Search for the cell housing the specified text and yield its (x, y) center coordinate. 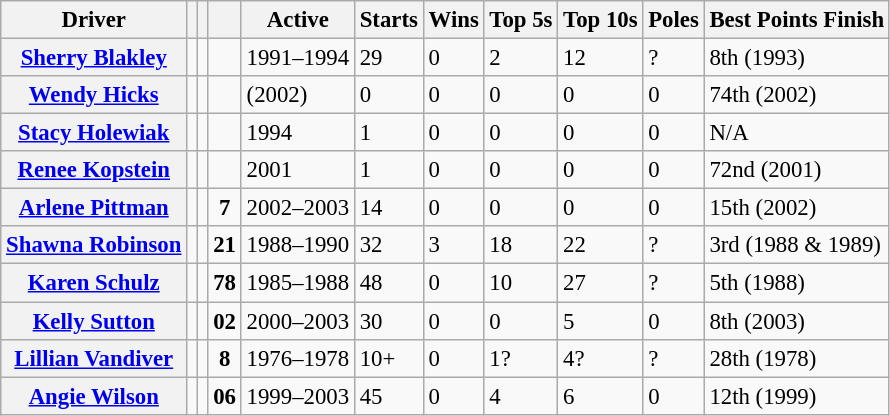
Driver (94, 20)
8 (224, 358)
1994 (298, 133)
8th (2003) (796, 321)
Kelly Sutton (94, 321)
Top 10s (600, 20)
32 (388, 245)
29 (388, 58)
21 (224, 245)
22 (600, 245)
2 (521, 58)
28th (1978) (796, 358)
30 (388, 321)
12th (1999) (796, 396)
Lillian Vandiver (94, 358)
78 (224, 283)
1? (521, 358)
4? (600, 358)
Starts (388, 20)
14 (388, 208)
10+ (388, 358)
15th (2002) (796, 208)
7 (224, 208)
27 (600, 283)
02 (224, 321)
Karen Schulz (94, 283)
1985–1988 (298, 283)
2002–2003 (298, 208)
4 (521, 396)
3 (454, 245)
Stacy Holewiak (94, 133)
10 (521, 283)
Poles (674, 20)
5th (1988) (796, 283)
06 (224, 396)
Sherry Blakley (94, 58)
Active (298, 20)
45 (388, 396)
Renee Kopstein (94, 170)
2001 (298, 170)
1988–1990 (298, 245)
6 (600, 396)
(2002) (298, 95)
Angie Wilson (94, 396)
1976–1978 (298, 358)
1991–1994 (298, 58)
Arlene Pittman (94, 208)
Wins (454, 20)
N/A (796, 133)
72nd (2001) (796, 170)
74th (2002) (796, 95)
18 (521, 245)
12 (600, 58)
Best Points Finish (796, 20)
48 (388, 283)
1999–2003 (298, 396)
8th (1993) (796, 58)
Wendy Hicks (94, 95)
Shawna Robinson (94, 245)
3rd (1988 & 1989) (796, 245)
Top 5s (521, 20)
2000–2003 (298, 321)
5 (600, 321)
